Pinpoint the cell where the given text exists, returning its [X, Y] midpoint coordinate. 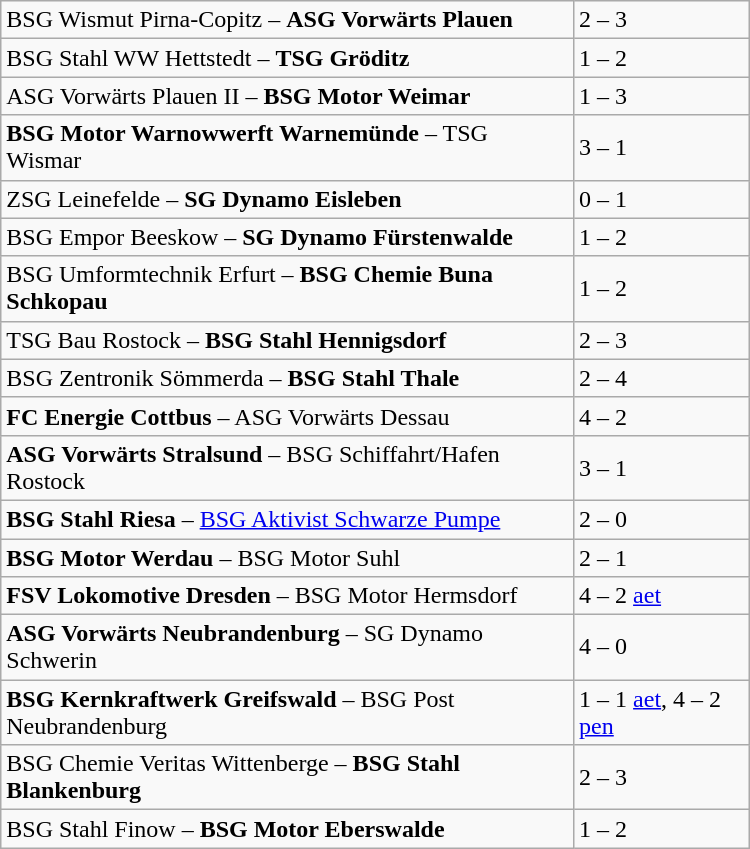
BSG Motor Werdau – BSG Motor Suhl [288, 557]
BSG Stahl Riesa – BSG Aktivist Schwarze Pumpe [288, 519]
4 – 2 aet [662, 596]
1 – 1 aet, 4 – 2 pen [662, 712]
ASG Vorwärts Neubrandenburg – SG Dynamo Schwerin [288, 648]
BSG Kernkraftwerk Greifswald – BSG Post Neubrandenburg [288, 712]
BSG Umformtechnik Erfurt – BSG Chemie Buna Schkopau [288, 288]
FSV Lokomotive Dresden – BSG Motor Hermsdorf [288, 596]
2 – 0 [662, 519]
BSG Stahl WW Hettstedt – TSG Gröditz [288, 58]
ASG Vorwärts Plauen II – BSG Motor Weimar [288, 96]
4 – 2 [662, 416]
FC Energie Cottbus – ASG Vorwärts Dessau [288, 416]
BSG Zentronik Sömmerda – BSG Stahl Thale [288, 378]
4 – 0 [662, 648]
ZSG Leinefelde – SG Dynamo Eisleben [288, 199]
BSG Empor Beeskow – SG Dynamo Fürstenwalde [288, 237]
BSG Motor Warnowwerft Warnemünde – TSG Wismar [288, 148]
BSG Chemie Veritas Wittenberge – BSG Stahl Blankenburg [288, 778]
0 – 1 [662, 199]
BSG Wismut Pirna-Copitz – ASG Vorwärts Plauen [288, 20]
BSG Stahl Finow – BSG Motor Eberswalde [288, 829]
ASG Vorwärts Stralsund – BSG Schiffahrt/Hafen Rostock [288, 468]
2 – 4 [662, 378]
TSG Bau Rostock – BSG Stahl Hennigsdorf [288, 340]
1 – 3 [662, 96]
2 – 1 [662, 557]
